From the cell containing the given text, extract its center point as (X, Y) coordinate. 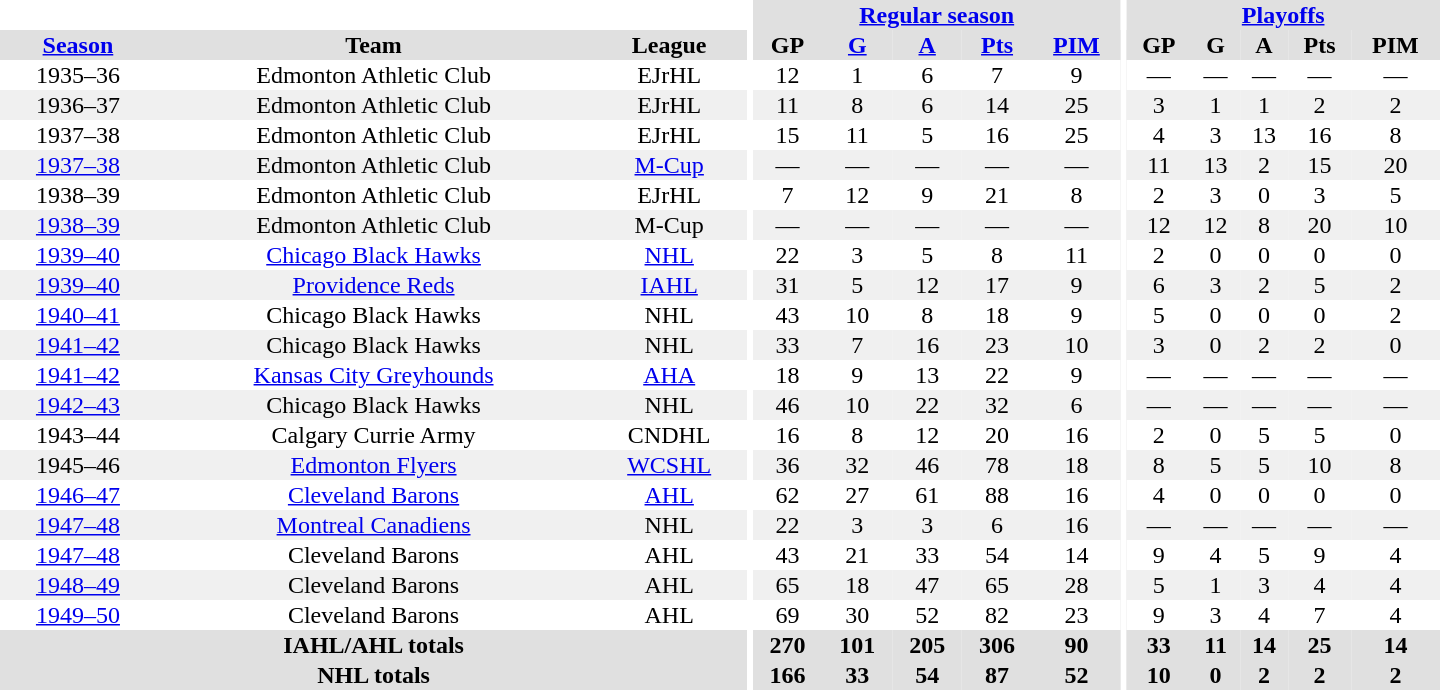
88 (997, 495)
1935–36 (78, 75)
Edmonton Flyers (374, 465)
1942–43 (78, 405)
47 (927, 585)
CNDHL (669, 435)
87 (997, 675)
League (669, 45)
Kansas City Greyhounds (374, 375)
1946–47 (78, 495)
205 (927, 645)
1940–41 (78, 315)
166 (788, 675)
30 (857, 615)
NHL totals (374, 675)
Playoffs (1283, 15)
306 (997, 645)
61 (927, 495)
36 (788, 465)
1943–44 (78, 435)
IAHL/AHL totals (374, 645)
82 (997, 615)
Montreal Canadiens (374, 525)
Providence Reds (374, 285)
WCSHL (669, 465)
Season (78, 45)
Calgary Currie Army (374, 435)
1945–46 (78, 465)
1948–49 (78, 585)
AHA (669, 375)
78 (997, 465)
Team (374, 45)
1936–37 (78, 105)
27 (857, 495)
90 (1076, 645)
101 (857, 645)
1949–50 (78, 615)
31 (788, 285)
270 (788, 645)
Regular season (937, 15)
69 (788, 615)
62 (788, 495)
28 (1076, 585)
17 (997, 285)
IAHL (669, 285)
